Find where the given text appears and provide that cell's center as [x, y] coordinate. 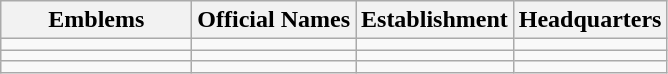
Official Names [274, 20]
Emblems [96, 20]
Establishment [435, 20]
Headquarters [590, 20]
